Pinpoint the cell where the given text exists, returning its (X, Y) midpoint coordinate. 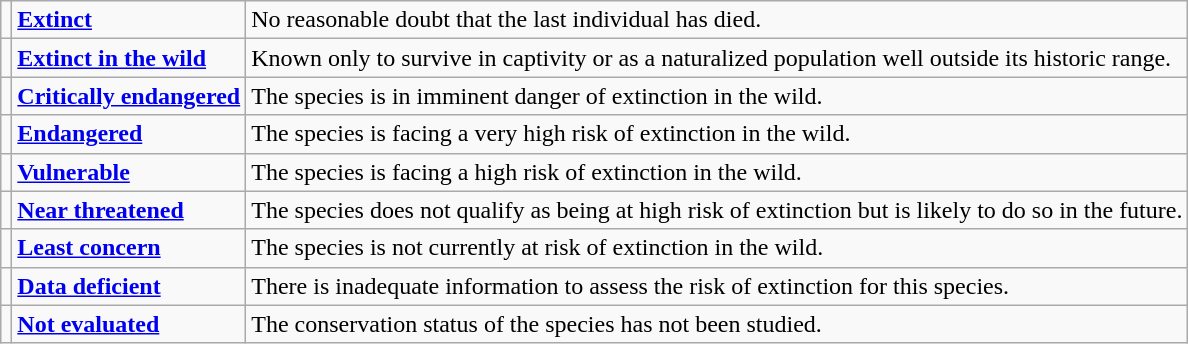
The species is in imminent danger of extinction in the wild. (717, 96)
The species is facing a high risk of extinction in the wild. (717, 172)
Critically endangered (129, 96)
Least concern (129, 248)
Data deficient (129, 286)
Known only to survive in captivity or as a naturalized population well outside its historic range. (717, 58)
The conservation status of the species has not been studied. (717, 324)
Vulnerable (129, 172)
No reasonable doubt that the last individual has died. (717, 20)
There is inadequate information to assess the risk of extinction for this species. (717, 286)
The species is not currently at risk of extinction in the wild. (717, 248)
Not evaluated (129, 324)
Endangered (129, 134)
Extinct (129, 20)
The species does not qualify as being at high risk of extinction but is likely to do so in the future. (717, 210)
The species is facing a very high risk of extinction in the wild. (717, 134)
Extinct in the wild (129, 58)
Near threatened (129, 210)
